Extract the (X, Y) coordinate from the center of the cell holding the provided text.  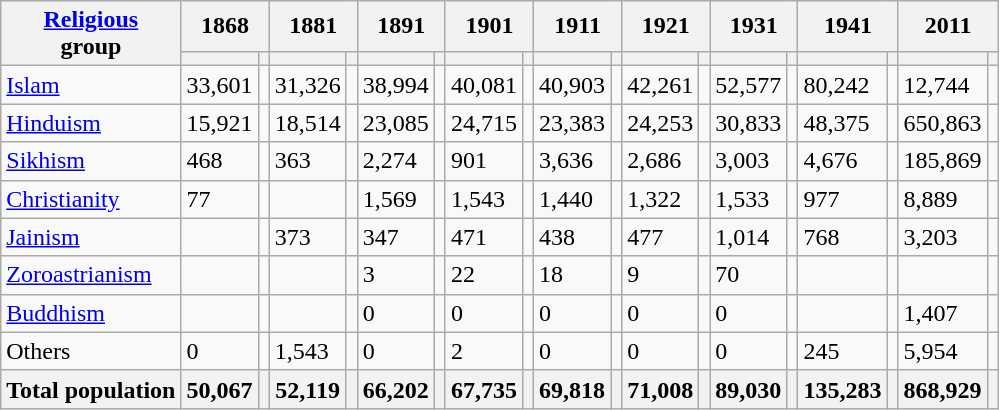
70 (748, 275)
363 (308, 161)
Jainism (91, 237)
1,533 (748, 199)
1,440 (572, 199)
1,569 (396, 199)
38,994 (396, 85)
Islam (91, 85)
77 (220, 199)
1901 (489, 26)
Religiousgroup (91, 34)
1881 (313, 26)
2 (484, 351)
42,261 (660, 85)
650,863 (942, 123)
Sikhism (91, 161)
50,067 (220, 389)
1891 (401, 26)
31,326 (308, 85)
471 (484, 237)
3,636 (572, 161)
Others (91, 351)
Zoroastrianism (91, 275)
768 (842, 237)
4,676 (842, 161)
3 (396, 275)
12,744 (942, 85)
438 (572, 237)
1,014 (748, 237)
1931 (754, 26)
24,715 (484, 123)
Buddhism (91, 313)
30,833 (748, 123)
901 (484, 161)
Christianity (91, 199)
1,407 (942, 313)
69,818 (572, 389)
1941 (848, 26)
71,008 (660, 389)
135,283 (842, 389)
48,375 (842, 123)
Hinduism (91, 123)
33,601 (220, 85)
3,003 (748, 161)
40,903 (572, 85)
5,954 (942, 351)
9 (660, 275)
80,242 (842, 85)
1911 (578, 26)
468 (220, 161)
18,514 (308, 123)
373 (308, 237)
40,081 (484, 85)
15,921 (220, 123)
67,735 (484, 389)
1921 (666, 26)
868,929 (942, 389)
2011 (948, 26)
66,202 (396, 389)
2,274 (396, 161)
52,119 (308, 389)
1,322 (660, 199)
347 (396, 237)
52,577 (748, 85)
22 (484, 275)
8,889 (942, 199)
3,203 (942, 237)
185,869 (942, 161)
977 (842, 199)
Total population (91, 389)
89,030 (748, 389)
23,383 (572, 123)
24,253 (660, 123)
18 (572, 275)
477 (660, 237)
245 (842, 351)
2,686 (660, 161)
1868 (225, 26)
23,085 (396, 123)
